Locate the cell with the specified text and output its (X, Y) center coordinate. 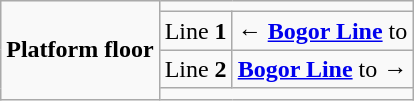
Platform floor (80, 50)
Line 1 (196, 31)
Line 2 (196, 69)
Bogor Line to → (322, 69)
← Bogor Line to (322, 31)
